Extract the [X, Y] coordinate from the center of the cell holding the provided text.  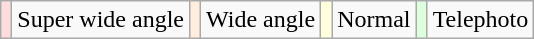
Telephoto [480, 20]
Super wide angle [101, 20]
Wide angle [261, 20]
Normal [374, 20]
